Find where the given text appears and provide that cell's center as (X, Y) coordinate. 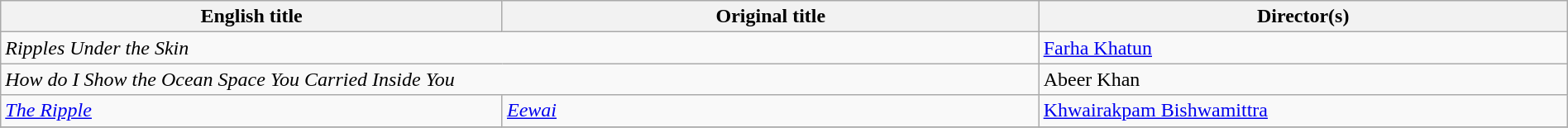
Eewai (771, 111)
Original title (771, 17)
Khwairakpam Bishwamittra (1303, 111)
Farha Khatun (1303, 48)
Ripples Under the Skin (519, 48)
English title (251, 17)
The Ripple (251, 111)
How do I Show the Ocean Space You Carried Inside You (519, 79)
Abeer Khan (1303, 79)
Director(s) (1303, 17)
